Find where the given text appears and provide that cell's center as [x, y] coordinate. 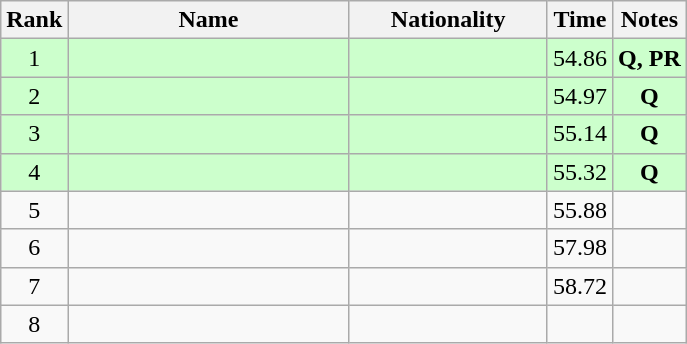
Time [580, 20]
55.32 [580, 172]
3 [34, 134]
57.98 [580, 248]
54.86 [580, 58]
54.97 [580, 96]
55.88 [580, 210]
1 [34, 58]
5 [34, 210]
8 [34, 324]
Rank [34, 20]
58.72 [580, 286]
Name [208, 20]
4 [34, 172]
55.14 [580, 134]
Notes [650, 20]
Nationality [448, 20]
6 [34, 248]
Q, PR [650, 58]
7 [34, 286]
2 [34, 96]
